Locate the cell with the specified text and output its [x, y] center coordinate. 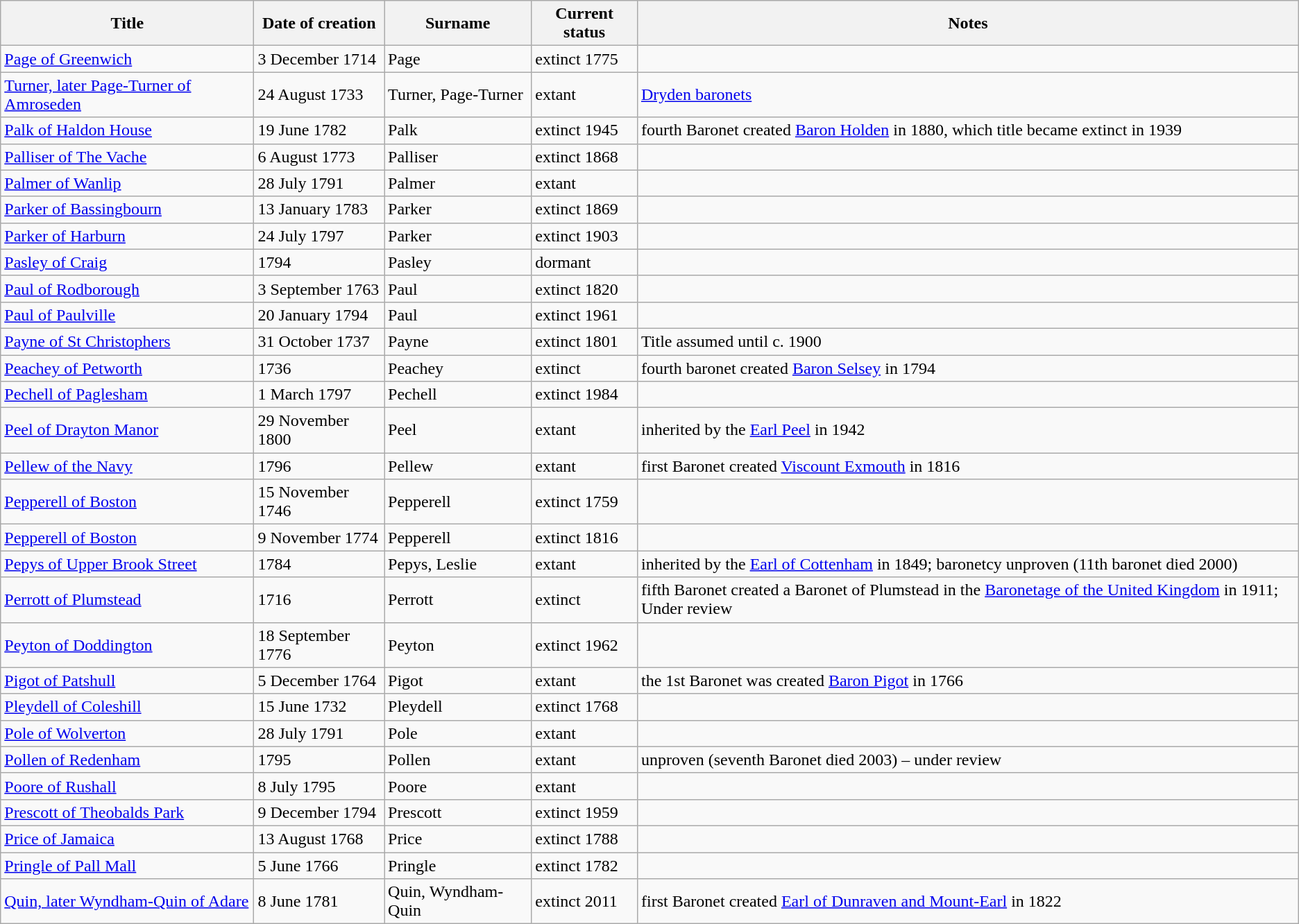
Dryden baronets [967, 94]
Peel [458, 430]
Pollen [458, 760]
Peyton [458, 645]
Title assumed until c. 1900 [967, 341]
first Baronet created Viscount Exmouth in 1816 [967, 466]
unproven (seventh Baronet died 2003) – under review [967, 760]
inherited by the Earl Peel in 1942 [967, 430]
29 November 1800 [319, 430]
Poore of Rushall [128, 786]
fourth Baronet created Baron Holden in 1880, which title became extinct in 1939 [967, 130]
fifth Baronet created a Baronet of Plumstead in the Baronetage of the United Kingdom in 1911; Under review [967, 599]
Palk of Haldon House [128, 130]
extinct 1801 [584, 341]
1795 [319, 760]
Pringle [458, 865]
9 December 1794 [319, 812]
Payne of St Christophers [128, 341]
Prescott of Theobalds Park [128, 812]
extinct 1768 [584, 707]
3 September 1763 [319, 289]
extinct 1961 [584, 315]
the 1st Baronet was created Baron Pigot in 1766 [967, 681]
Pleydell [458, 707]
Palmer [458, 183]
Pleydell of Coleshill [128, 707]
Pollen of Redenham [128, 760]
Pellew of the Navy [128, 466]
19 June 1782 [319, 130]
Pepys, Leslie [458, 564]
Turner, Page-Turner [458, 94]
13 August 1768 [319, 839]
Price [458, 839]
Page [458, 59]
first Baronet created Earl of Dunraven and Mount-Earl in 1822 [967, 902]
extinct 1984 [584, 395]
18 September 1776 [319, 645]
Pigot [458, 681]
Payne [458, 341]
extinct 1903 [584, 236]
extinct 1816 [584, 538]
3 December 1714 [319, 59]
Page of Greenwich [128, 59]
20 January 1794 [319, 315]
1716 [319, 599]
Pigot of Patshull [128, 681]
Prescott [458, 812]
15 November 1746 [319, 502]
5 December 1764 [319, 681]
Palmer of Wanlip [128, 183]
extinct 1820 [584, 289]
extinct 1869 [584, 209]
1784 [319, 564]
extinct 1959 [584, 812]
Parker of Harburn [128, 236]
extinct 1945 [584, 130]
Price of Jamaica [128, 839]
inherited by the Earl of Cottenham in 1849; baronetcy unproven (11th baronet died 2000) [967, 564]
5 June 1766 [319, 865]
Pellew [458, 466]
Paul of Paulville [128, 315]
9 November 1774 [319, 538]
Peachey of Petworth [128, 368]
Pechell of Paglesham [128, 395]
Poore [458, 786]
dormant [584, 262]
Pringle of Pall Mall [128, 865]
Title [128, 24]
Pasley of Craig [128, 262]
Date of creation [319, 24]
Pole [458, 733]
24 July 1797 [319, 236]
Perrott of Plumstead [128, 599]
Peyton of Doddington [128, 645]
Pechell [458, 395]
1794 [319, 262]
8 July 1795 [319, 786]
1796 [319, 466]
13 January 1783 [319, 209]
extinct 1788 [584, 839]
Peel of Drayton Manor [128, 430]
extinct 2011 [584, 902]
Palk [458, 130]
Quin, later Wyndham-Quin of Adare [128, 902]
Current status [584, 24]
15 June 1732 [319, 707]
fourth baronet created Baron Selsey in 1794 [967, 368]
Palliser of The Vache [128, 157]
1 March 1797 [319, 395]
extinct 1868 [584, 157]
Notes [967, 24]
Turner, later Page-Turner of Amroseden [128, 94]
extinct 1775 [584, 59]
Quin, Wyndham-Quin [458, 902]
31 October 1737 [319, 341]
24 August 1733 [319, 94]
Peachey [458, 368]
Palliser [458, 157]
Pole of Wolverton [128, 733]
extinct 1782 [584, 865]
Pasley [458, 262]
6 August 1773 [319, 157]
8 June 1781 [319, 902]
Paul of Rodborough [128, 289]
1736 [319, 368]
Perrott [458, 599]
Parker of Bassingbourn [128, 209]
Surname [458, 24]
Pepys of Upper Brook Street [128, 564]
extinct 1759 [584, 502]
extinct 1962 [584, 645]
